Determine the (x, y) coordinate at the center of the cell enclosing the given text.  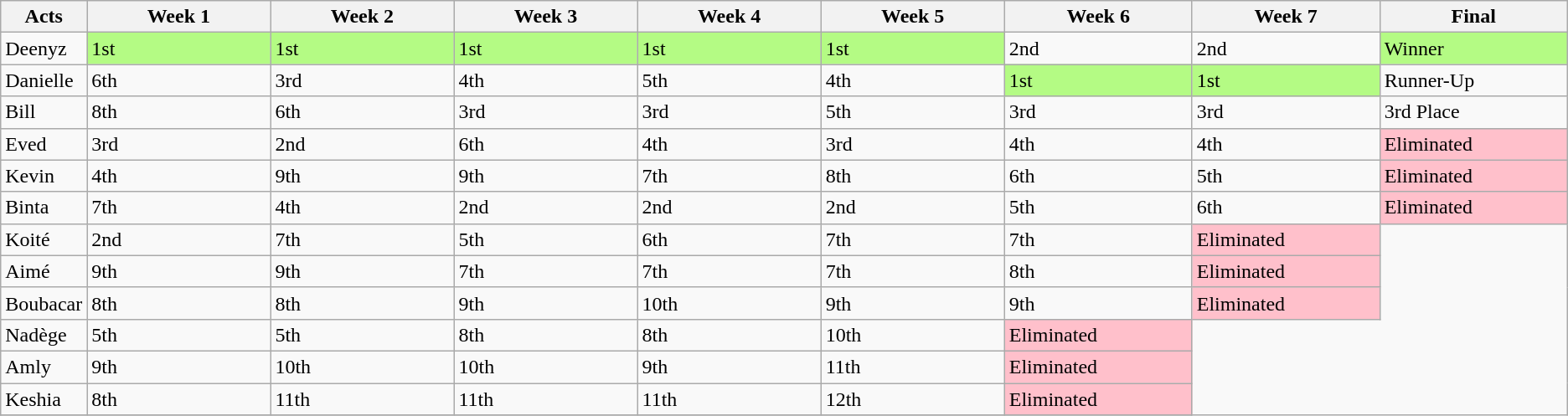
Koité (44, 239)
Bill (44, 112)
Danielle (44, 80)
Kevin (44, 176)
Keshia (44, 399)
Week 4 (729, 17)
Week 7 (1286, 17)
Week 6 (1098, 17)
Aimé (44, 271)
Winner (1473, 49)
Boubacar (44, 303)
Week 1 (179, 17)
Amly (44, 367)
Binta (44, 208)
3rd Place (1473, 112)
Week 2 (362, 17)
Eved (44, 144)
Final (1473, 17)
Nadège (44, 335)
Acts (44, 17)
Week 5 (913, 17)
12th (913, 399)
Runner-Up (1473, 80)
Week 3 (546, 17)
Deenyz (44, 49)
